Capture the cell that displays the provided text and extract its (X, Y) central coordinate. 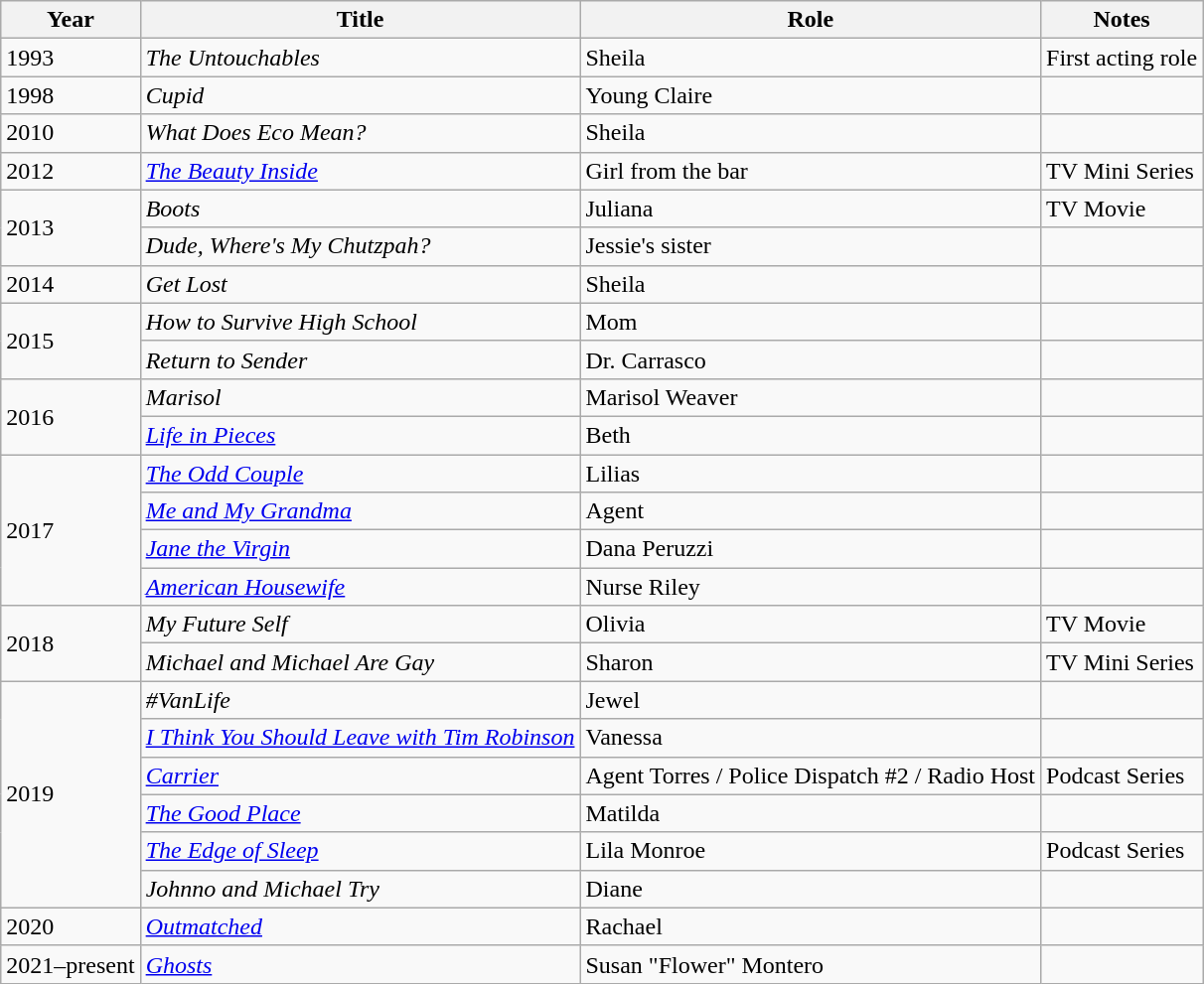
Young Claire (811, 95)
First acting role (1123, 58)
Return to Sender (360, 359)
Outmatched (360, 926)
Marisol Weaver (811, 397)
Beth (811, 435)
Marisol (360, 397)
My Future Self (360, 625)
Agent Torres / Police Dispatch #2 / Radio Host (811, 775)
Carrier (360, 775)
What Does Eco Mean? (360, 133)
Dana Peruzzi (811, 549)
2018 (71, 643)
1998 (71, 95)
Susan "Flower" Montero (811, 964)
2020 (71, 926)
Notes (1123, 20)
2013 (71, 227)
Cupid (360, 95)
2019 (71, 794)
American Housewife (360, 587)
Sharon (811, 662)
Rachael (811, 926)
How to Survive High School (360, 322)
Diane (811, 889)
#VanLife (360, 700)
Jane the Virgin (360, 549)
Juliana (811, 209)
1993 (71, 58)
Get Lost (360, 284)
Boots (360, 209)
Lila Monroe (811, 851)
The Good Place (360, 813)
Mom (811, 322)
Michael and Michael Are Gay (360, 662)
2010 (71, 133)
2016 (71, 416)
The Beauty Inside (360, 171)
Year (71, 20)
Agent (811, 511)
Nurse Riley (811, 587)
2021–present (71, 964)
Jewel (811, 700)
Vanessa (811, 738)
Lilias (811, 474)
Olivia (811, 625)
2015 (71, 341)
Role (811, 20)
Title (360, 20)
Girl from the bar (811, 171)
Jessie's sister (811, 246)
2012 (71, 171)
I Think You Should Leave with Tim Robinson (360, 738)
Ghosts (360, 964)
Matilda (811, 813)
The Edge of Sleep (360, 851)
2014 (71, 284)
Life in Pieces (360, 435)
2017 (71, 530)
Me and My Grandma (360, 511)
Dude, Where's My Chutzpah? (360, 246)
Johnno and Michael Try (360, 889)
The Untouchables (360, 58)
Dr. Carrasco (811, 359)
The Odd Couple (360, 474)
